Determine the [X, Y] coordinate at the center of the cell enclosing the given text.  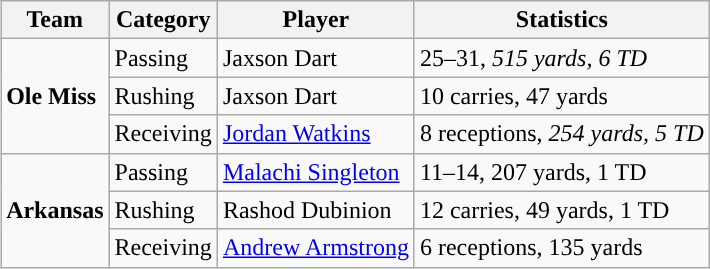
Andrew Armstrong [316, 248]
25–31, 515 yards, 6 TD [562, 58]
Malachi Singleton [316, 172]
Rashod Dubinion [316, 210]
Jordan Watkins [316, 134]
Category [163, 20]
Statistics [562, 20]
Ole Miss [55, 96]
12 carries, 49 yards, 1 TD [562, 210]
11–14, 207 yards, 1 TD [562, 172]
Team [55, 20]
10 carries, 47 yards [562, 96]
6 receptions, 135 yards [562, 248]
Arkansas [55, 210]
Player [316, 20]
8 receptions, 254 yards, 5 TD [562, 134]
